Find where the given text appears and provide that cell's center as (x, y) coordinate. 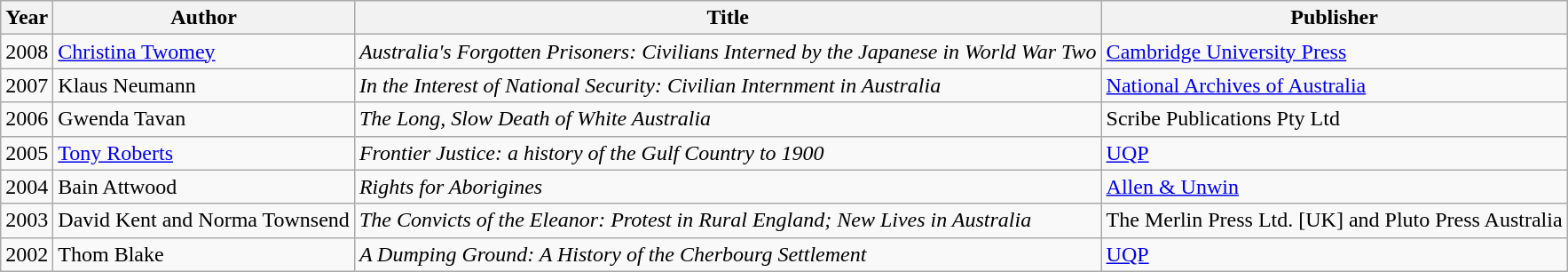
2005 (27, 153)
Frontier Justice: a history of the Gulf Country to 1900 (728, 153)
Publisher (1335, 18)
David Kent and Norma Townsend (204, 220)
Tony Roberts (204, 153)
2007 (27, 85)
Bain Attwood (204, 187)
Author (204, 18)
Klaus Neumann (204, 85)
2003 (27, 220)
Gwenda Tavan (204, 119)
Title (728, 18)
National Archives of Australia (1335, 85)
Thom Blake (204, 254)
Year (27, 18)
Scribe Publications Pty Ltd (1335, 119)
Rights for Aborigines (728, 187)
The Long, Slow Death of White Australia (728, 119)
In the Interest of National Security: Civilian Internment in Australia (728, 85)
2008 (27, 52)
Allen & Unwin (1335, 187)
Christina Twomey (204, 52)
2006 (27, 119)
The Convicts of the Eleanor: Protest in Rural England; New Lives in Australia (728, 220)
2002 (27, 254)
Australia's Forgotten Prisoners: Civilians Interned by the Japanese in World War Two (728, 52)
2004 (27, 187)
Cambridge University Press (1335, 52)
A Dumping Ground: A History of the Cherbourg Settlement (728, 254)
The Merlin Press Ltd. [UK] and Pluto Press Australia (1335, 220)
